Provide the (X, Y) coordinate of the cell's center where the given text is located.  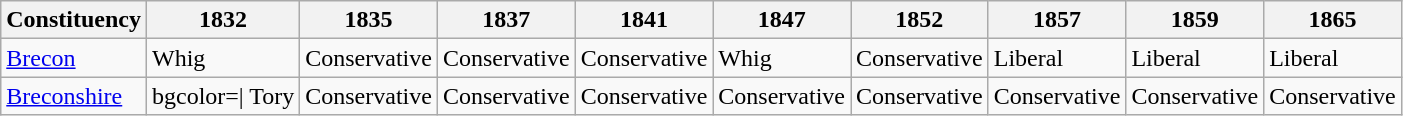
1865 (1333, 20)
Brecon (74, 58)
1857 (1057, 20)
Constituency (74, 20)
bgcolor=| Tory (222, 96)
1847 (782, 20)
1841 (644, 20)
1837 (506, 20)
1835 (369, 20)
1832 (222, 20)
1859 (1195, 20)
1852 (920, 20)
Breconshire (74, 96)
